Pinpoint the cell where the given text exists, returning its [X, Y] midpoint coordinate. 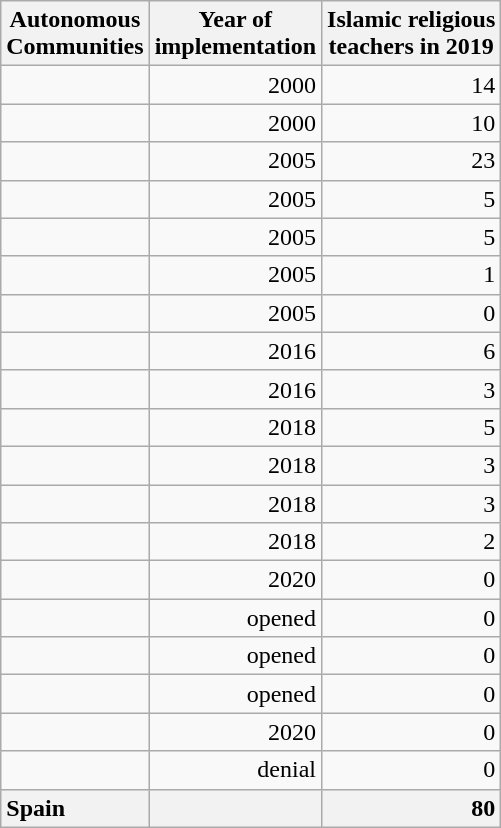
Islamic religious teachers in 2019 [412, 34]
denial [235, 770]
80 [412, 808]
2 [412, 542]
Year of implementation [235, 34]
14 [412, 85]
10 [412, 123]
Spain [75, 808]
1 [412, 275]
Autonomous Communities [75, 34]
6 [412, 351]
23 [412, 161]
